From the cell containing the given text, extract its center point as (X, Y) coordinate. 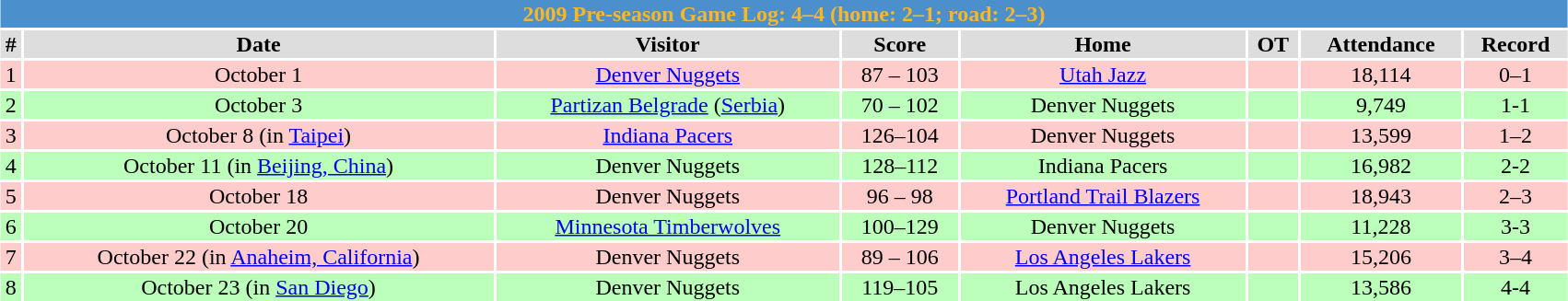
# (11, 44)
96 – 98 (900, 196)
October 8 (in Taipei) (258, 135)
13,586 (1381, 287)
119–105 (900, 287)
9,749 (1381, 105)
11,228 (1381, 226)
October 11 (in Beijing, China) (258, 166)
100–129 (900, 226)
Visitor (668, 44)
Home (1104, 44)
126–104 (900, 135)
8 (11, 287)
2–3 (1515, 196)
2009 Pre-season Game Log: 4–4 (home: 2–1; road: 2–3) (784, 14)
128–112 (900, 166)
13,599 (1381, 135)
89 – 106 (900, 257)
Attendance (1381, 44)
October 18 (258, 196)
18,114 (1381, 75)
Date (258, 44)
5 (11, 196)
87 – 103 (900, 75)
4 (11, 166)
October 1 (258, 75)
Portland Trail Blazers (1104, 196)
1-1 (1515, 105)
October 22 (in Anaheim, California) (258, 257)
7 (11, 257)
October 20 (258, 226)
October 23 (in San Diego) (258, 287)
16,982 (1381, 166)
2 (11, 105)
2-2 (1515, 166)
Record (1515, 44)
3-3 (1515, 226)
15,206 (1381, 257)
October 3 (258, 105)
4-4 (1515, 287)
18,943 (1381, 196)
3 (11, 135)
70 – 102 (900, 105)
OT (1272, 44)
6 (11, 226)
Score (900, 44)
1–2 (1515, 135)
Partizan Belgrade (Serbia) (668, 105)
Utah Jazz (1104, 75)
Minnesota Timberwolves (668, 226)
0–1 (1515, 75)
1 (11, 75)
3–4 (1515, 257)
